Provide the [x, y] coordinate of the cell's center where the given text is located.  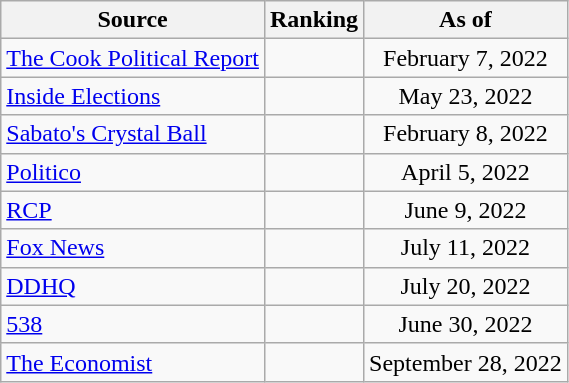
The Cook Political Report [133, 58]
Politico [133, 172]
May 23, 2022 [466, 96]
Fox News [133, 248]
Sabato's Crystal Ball [133, 134]
Inside Elections [133, 96]
538 [133, 324]
RCP [133, 210]
The Economist [133, 362]
April 5, 2022 [466, 172]
DDHQ [133, 286]
June 9, 2022 [466, 210]
September 28, 2022 [466, 362]
Ranking [314, 20]
July 20, 2022 [466, 286]
February 7, 2022 [466, 58]
As of [466, 20]
July 11, 2022 [466, 248]
Source [133, 20]
February 8, 2022 [466, 134]
June 30, 2022 [466, 324]
